Find where the given text appears and provide that cell's center as (X, Y) coordinate. 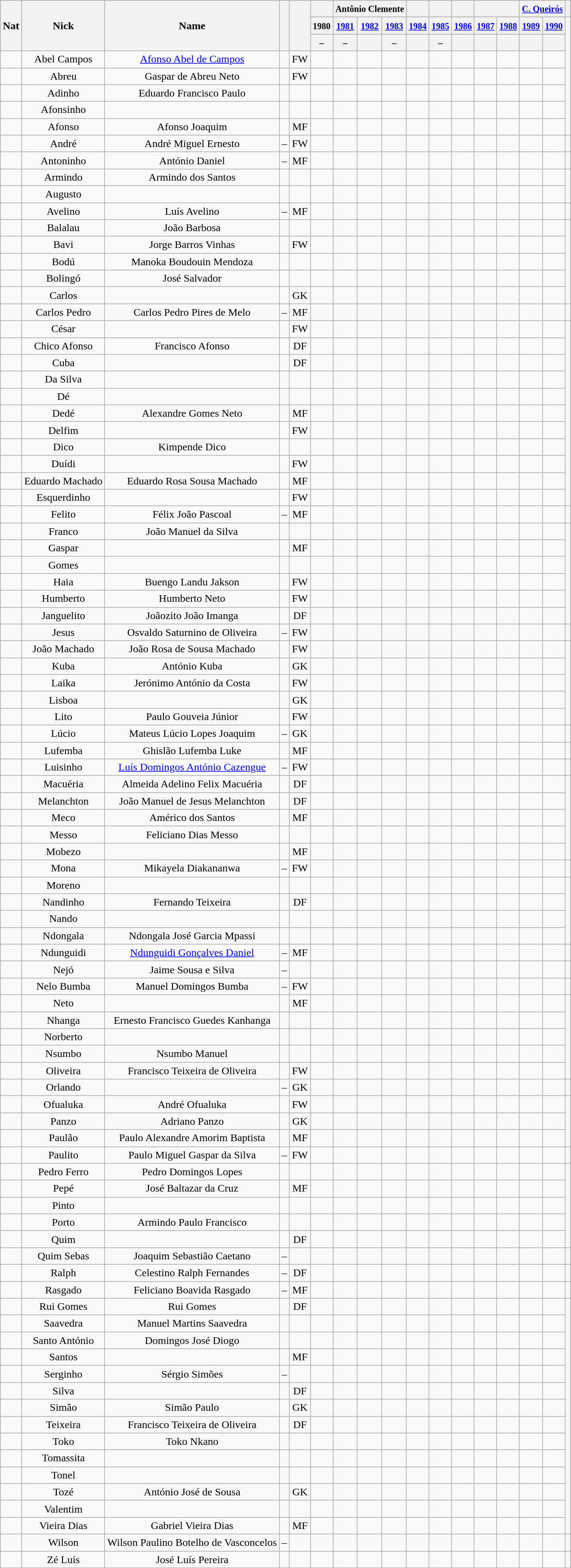
Melanchton (63, 801)
Vieira Dias (63, 1525)
Eduardo Rosa Sousa Machado (192, 480)
Quim (63, 1239)
Esquerdinho (63, 498)
Rasgado (63, 1290)
Dedé (63, 413)
Franco (63, 531)
Jorge Barros Vinhas (192, 245)
Haia (63, 582)
Messo (63, 835)
C. Queirós (542, 9)
Luís Domingos António Cazengue (192, 767)
Tozé (63, 1492)
Moreno (63, 885)
Norberto (63, 1037)
Ndongala José Garcia Mpassi (192, 936)
José Baltazar da Cruz (192, 1189)
Valentim (63, 1509)
Gomes (63, 565)
Carlos Pedro (63, 312)
1989 (531, 26)
José Luís Pereira (192, 1559)
Santos (63, 1357)
Américo dos Santos (192, 818)
Macuéria (63, 784)
1988 (509, 26)
Wilson Paulino Botelho de Vasconcelos (192, 1542)
Carlos (63, 295)
João Rosa de Sousa Machado (192, 649)
Luís Avelino (192, 211)
Ralph (63, 1273)
Saavedra (63, 1324)
André Ofualuka (192, 1104)
Ghislão Lufemba Luke (192, 751)
Ernesto Francisco Guedes Kanhanga (192, 1020)
André Miguel Ernesto (192, 143)
Gaspar (63, 548)
Nick (63, 26)
Mikayela Diakananwa (192, 868)
Zé Luís (63, 1559)
Luisinho (63, 767)
Lisboa (63, 700)
1985 (440, 26)
Humberto Neto (192, 599)
Augusto (63, 194)
1984 (418, 26)
Delfim (63, 430)
Paulo Alexandre Amorim Baptista (192, 1138)
Ndunguidi (63, 952)
Pedro Domingos Lopes (192, 1172)
Nhanga (63, 1020)
Almeida Adelino Felix Macuéria (192, 784)
1982 (369, 26)
Nando (63, 919)
Ofualuka (63, 1104)
Toko (63, 1441)
Ndunguidi Gonçalves Daniel (192, 952)
Antônio Clemente (370, 9)
Nsumbo Manuel (192, 1054)
1987 (486, 26)
Jesus (63, 632)
Paulo Gouveia Júnior (192, 716)
Tonel (63, 1475)
Duídi (63, 464)
Joãozito João Imanga (192, 616)
Adriano Panzo (192, 1121)
Nsumbo (63, 1054)
Lito (63, 716)
Pinto (63, 1205)
Cuba (63, 363)
Porto (63, 1222)
Avelino (63, 211)
Joaquim Sebastião Caetano (192, 1256)
Tomassita (63, 1458)
Simão (63, 1408)
Humberto (63, 599)
Fernando Teixeira (192, 902)
Lufemba (63, 751)
1990 (554, 26)
1981 (346, 26)
Simão Paulo (192, 1408)
Nejó (63, 969)
Chico Afonso (63, 346)
António José de Sousa (192, 1492)
Serginho (63, 1374)
Gabriel Vieira Dias (192, 1525)
Feliciano Boavida Rasgado (192, 1290)
Félix João Pascoal (192, 515)
Silva (63, 1391)
Name (192, 26)
Neto (63, 1003)
Dé (63, 396)
Nandinho (63, 902)
Paulo Miguel Gaspar da Silva (192, 1155)
Mateus Lúcio Lopes Joaquim (192, 733)
Carlos Pedro Pires de Melo (192, 312)
Balalau (63, 228)
1983 (394, 26)
Nat (11, 26)
Adinho (63, 93)
Bolingó (63, 279)
Da Silva (63, 379)
Panzo (63, 1121)
Abel Campos (63, 59)
Abreu (63, 76)
Sérgio Simões (192, 1374)
Quim Sebas (63, 1256)
Domingos José Diogo (192, 1340)
Paulito (63, 1155)
Kimpende Dico (192, 447)
Bodú (63, 262)
Manuel Martins Saavedra (192, 1324)
Eduardo Machado (63, 480)
Ndongala (63, 936)
Laika (63, 683)
Mona (63, 868)
Teixeira (63, 1425)
Lúcio (63, 733)
Jaime Sousa e Silva (192, 969)
Kuba (63, 666)
Toko Nkano (192, 1441)
Eduardo Francisco Paulo (192, 93)
Nelo Bumba (63, 986)
César (63, 329)
António Kuba (192, 666)
1980 (322, 26)
Afonsinho (63, 110)
João Machado (63, 649)
Janguelito (63, 616)
João Barbosa (192, 228)
Wilson (63, 1542)
André (63, 143)
João Manuel de Jesus Melanchton (192, 801)
Bavi (63, 245)
Feliciano Dias Messo (192, 835)
Orlando (63, 1088)
Santo António (63, 1340)
Pedro Ferro (63, 1172)
Antoninho (63, 160)
Armindo Paulo Francisco (192, 1222)
Afonso Abel de Campos (192, 59)
Manuel Domingos Bumba (192, 986)
1986 (463, 26)
Armindo dos Santos (192, 177)
Afonso Joaquim (192, 127)
Armindo (63, 177)
Felito (63, 515)
Francisco Afonso (192, 346)
Gaspar de Abreu Neto (192, 76)
Osvaldo Saturnino de Oliveira (192, 632)
Alexandre Gomes Neto (192, 413)
Dico (63, 447)
Pepé (63, 1189)
Oliveira (63, 1071)
Jerónimo António da Costa (192, 683)
Meco (63, 818)
Celestino Ralph Fernandes (192, 1273)
Mobezo (63, 852)
Paulão (63, 1138)
António Daniel (192, 160)
Buengo Landu Jakson (192, 582)
João Manuel da Silva (192, 531)
Afonso (63, 127)
Manoka Boudouin Mendoza (192, 262)
José Salvador (192, 279)
